Determine the (x, y) coordinate at the center of the cell enclosing the given text.  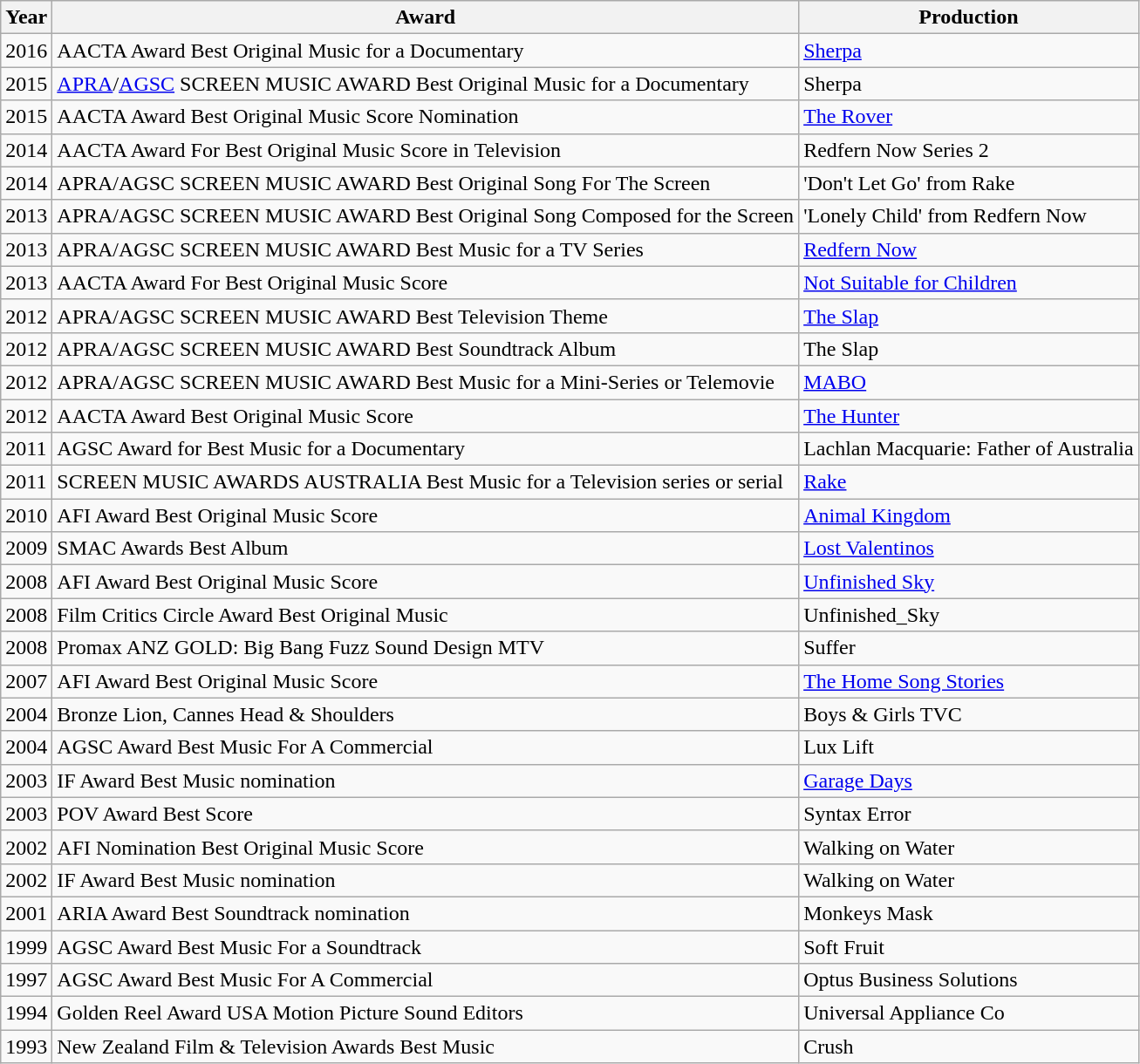
POV Award Best Score (426, 814)
Suffer (969, 648)
Not Suitable for Children (969, 283)
AACTA Award For Best Original Music Score (426, 283)
Garage Days (969, 781)
'Don't Let Go' from Rake (969, 183)
ARIA Award Best Soundtrack nomination (426, 913)
Year (26, 17)
Unfinished_Sky (969, 615)
1994 (26, 1013)
Promax ANZ GOLD: Big Bang Fuzz Sound Design MTV (426, 648)
Lost Valentinos (969, 549)
2010 (26, 515)
AGSC Award for Best Music for a Documentary (426, 449)
Lachlan Macquarie: Father of Australia (969, 449)
Syntax Error (969, 814)
AACTA Award Best Original Music Score Nomination (426, 117)
APRA/AGSC SCREEN MUSIC AWARD Best Television Theme (426, 316)
Optus Business Solutions (969, 980)
Boys & Girls TVC (969, 714)
Animal Kingdom (969, 515)
The Rover (969, 117)
Soft Fruit (969, 946)
Lux Lift (969, 747)
Redfern Now Series 2 (969, 150)
APRA/AGSC SCREEN MUSIC AWARD Best Soundtrack Album (426, 349)
Film Critics Circle Award Best Original Music (426, 615)
SCREEN MUSIC AWARDS AUSTRALIA Best Music for a Television series or serial (426, 482)
New Zealand Film & Television Awards Best Music (426, 1047)
Universal Appliance Co (969, 1013)
Award (426, 17)
AACTA Award For Best Original Music Score in Television (426, 150)
Redfern Now (969, 249)
1999 (26, 946)
Golden Reel Award USA Motion Picture Sound Editors (426, 1013)
Bronze Lion, Cannes Head & Shoulders (426, 714)
APRA/AGSC SCREEN MUSIC AWARD Best Original Song For The Screen (426, 183)
AGSC Award Best Music For a Soundtrack (426, 946)
2016 (26, 51)
The Hunter (969, 416)
2009 (26, 549)
APRA/AGSC SCREEN MUSIC AWARD Best Original Song Composed for the Screen (426, 216)
2007 (26, 681)
Unfinished Sky (969, 582)
Monkeys Mask (969, 913)
1997 (26, 980)
The Home Song Stories (969, 681)
SMAC Awards Best Album (426, 549)
1993 (26, 1047)
2001 (26, 913)
AACTA Award Best Original Music for a Documentary (426, 51)
Production (969, 17)
APRA/AGSC SCREEN MUSIC AWARD Best Music for a Mini-Series or Telemovie (426, 382)
AFI Nomination Best Original Music Score (426, 847)
'Lonely Child' from Redfern Now (969, 216)
APRA/AGSC SCREEN MUSIC AWARD Best Music for a TV Series (426, 249)
Rake (969, 482)
Crush (969, 1047)
APRA/AGSC SCREEN MUSIC AWARD Best Original Music for a Documentary (426, 84)
AACTA Award Best Original Music Score (426, 416)
MABO (969, 382)
